Return the [x, y] coordinate for the center point of the cell that contains the specified text.  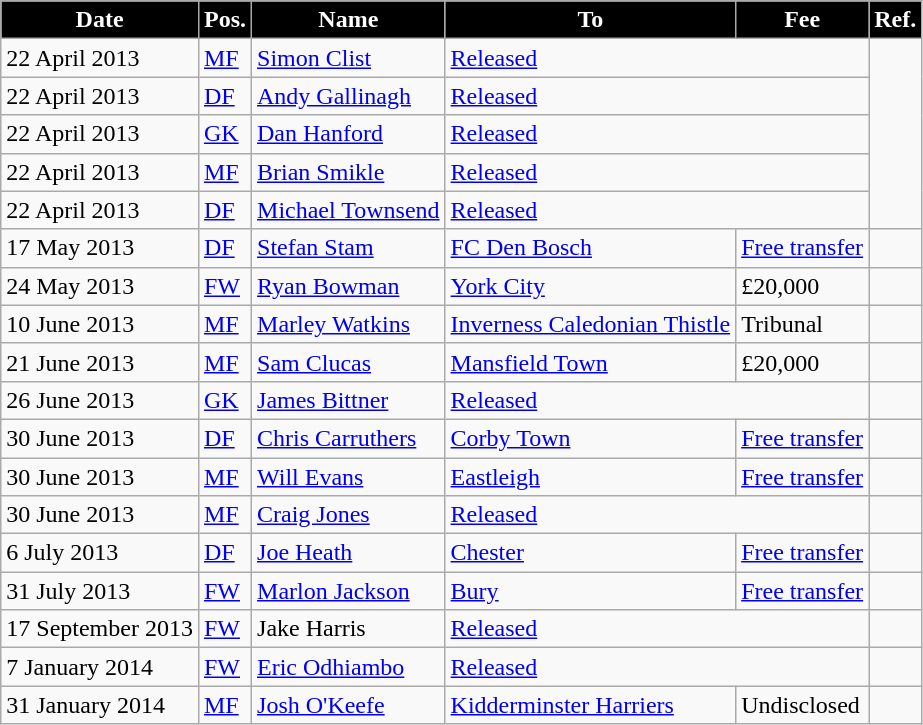
24 May 2013 [100, 286]
Sam Clucas [349, 362]
Michael Townsend [349, 210]
Ref. [896, 20]
FC Den Bosch [590, 248]
Ryan Bowman [349, 286]
Eastleigh [590, 477]
Dan Hanford [349, 134]
10 June 2013 [100, 324]
17 May 2013 [100, 248]
Chris Carruthers [349, 438]
Bury [590, 591]
Name [349, 20]
Inverness Caledonian Thistle [590, 324]
6 July 2013 [100, 553]
Tribunal [802, 324]
Simon Clist [349, 58]
Craig Jones [349, 515]
Will Evans [349, 477]
Eric Odhiambo [349, 667]
Kidderminster Harriers [590, 705]
Corby Town [590, 438]
31 July 2013 [100, 591]
Brian Smikle [349, 172]
James Bittner [349, 400]
Chester [590, 553]
Mansfield Town [590, 362]
Stefan Stam [349, 248]
To [590, 20]
Andy Gallinagh [349, 96]
Jake Harris [349, 629]
Joe Heath [349, 553]
Fee [802, 20]
Undisclosed [802, 705]
Josh O'Keefe [349, 705]
26 June 2013 [100, 400]
Marlon Jackson [349, 591]
Marley Watkins [349, 324]
Date [100, 20]
21 June 2013 [100, 362]
17 September 2013 [100, 629]
7 January 2014 [100, 667]
Pos. [224, 20]
31 January 2014 [100, 705]
York City [590, 286]
